Return the [X, Y] coordinate for the center point of the cell that contains the specified text.  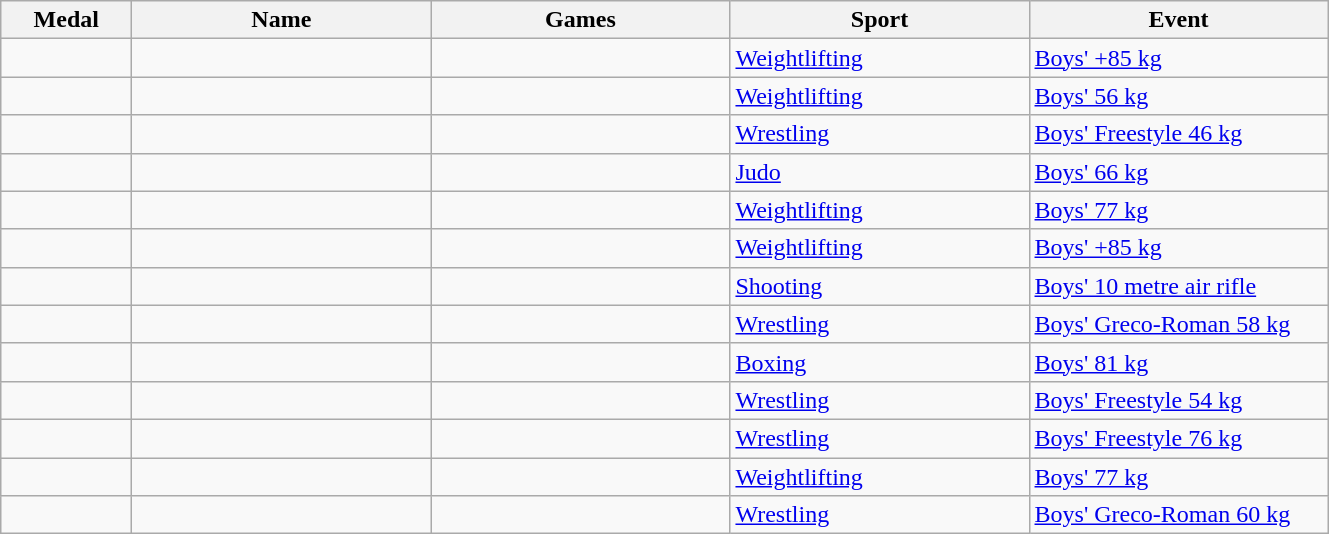
Judo [880, 172]
Boys' Freestyle 54 kg [1178, 400]
Name [282, 20]
Boxing [880, 362]
Boys' Freestyle 76 kg [1178, 438]
Boys' 10 metre air rifle [1178, 286]
Boys' Greco-Roman 60 kg [1178, 515]
Boys' Greco-Roman 58 kg [1178, 324]
Event [1178, 20]
Boys' 81 kg [1178, 362]
Boys' 56 kg [1178, 96]
Boys' Freestyle 46 kg [1178, 134]
Medal [66, 20]
Games [580, 20]
Sport [880, 20]
Boys' 66 kg [1178, 172]
Shooting [880, 286]
